For the text-containing cell, return its midpoint in (x, y) coordinate format. 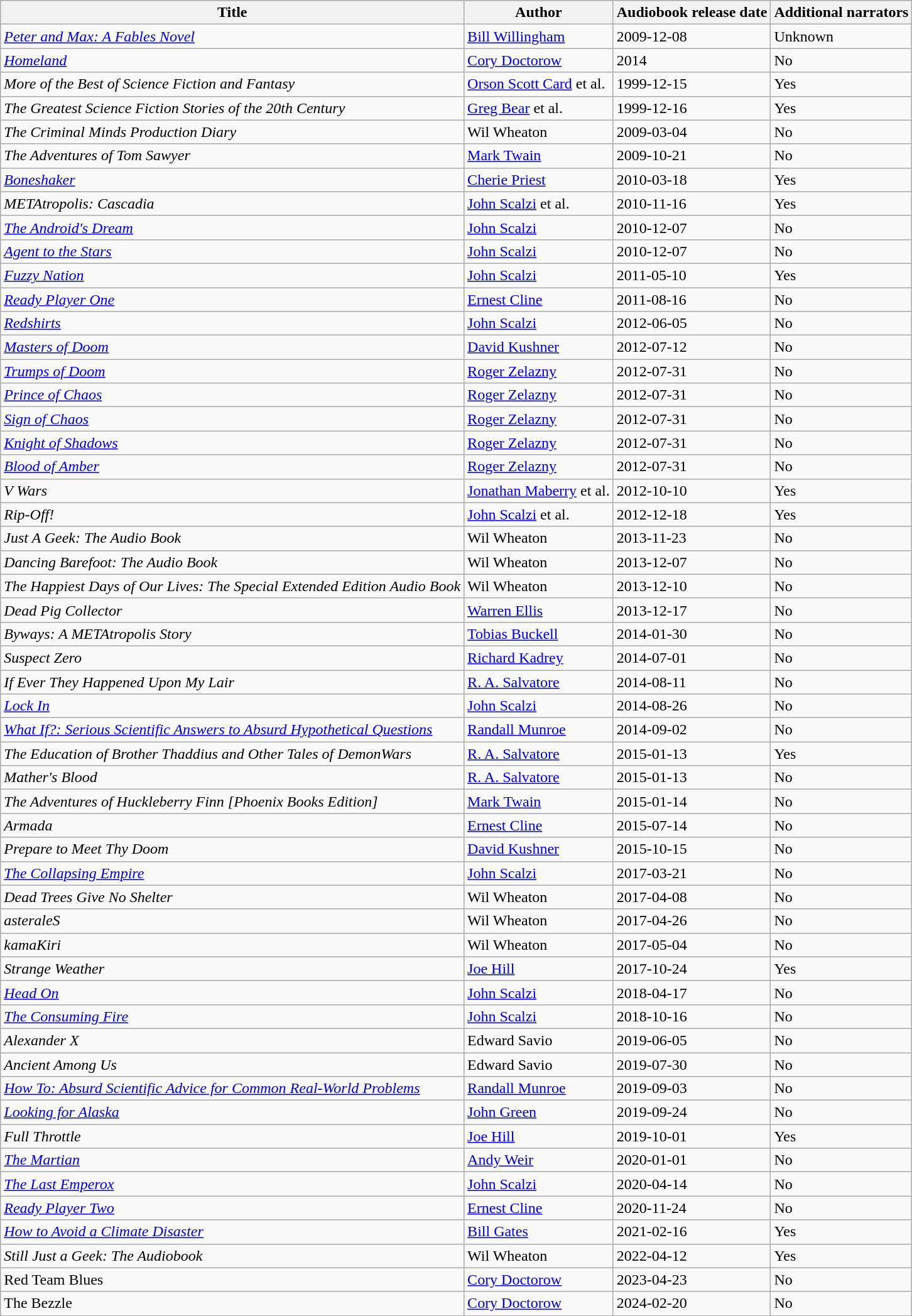
2021-02-16 (692, 1232)
Suspect Zero (232, 658)
2014 (692, 60)
2009-12-08 (692, 36)
2018-10-16 (692, 1016)
Unknown (842, 36)
What If?: Serious Scientific Answers to Absurd Hypothetical Questions (232, 730)
2020-01-01 (692, 1160)
Fuzzy Nation (232, 275)
If Ever They Happened Upon My Lair (232, 682)
2014-08-11 (692, 682)
2009-10-21 (692, 156)
2024-02-20 (692, 1303)
Boneshaker (232, 180)
1999-12-16 (692, 108)
Just A Geek: The Audio Book (232, 538)
Strange Weather (232, 969)
2015-01-14 (692, 802)
Richard Kadrey (539, 658)
V Wars (232, 491)
Author (539, 13)
Armada (232, 825)
2017-03-21 (692, 873)
2020-11-24 (692, 1208)
Dead Trees Give No Shelter (232, 897)
2020-04-14 (692, 1184)
Ancient Among Us (232, 1065)
The Martian (232, 1160)
Prince of Chaos (232, 395)
Sign of Chaos (232, 419)
The Collapsing Empire (232, 873)
The Criminal Minds Production Diary (232, 132)
Ready Player Two (232, 1208)
2019-07-30 (692, 1065)
2010-03-18 (692, 180)
METAtropolis: Cascadia (232, 204)
2014-08-26 (692, 706)
1999-12-15 (692, 84)
The Happiest Days of Our Lives: The Special Extended Edition Audio Book (232, 586)
Bill Gates (539, 1232)
Red Team Blues (232, 1280)
2012-06-05 (692, 324)
2019-10-01 (692, 1136)
The Adventures of Huckleberry Finn [Phoenix Books Edition] (232, 802)
Andy Weir (539, 1160)
2023-04-23 (692, 1280)
The Education of Brother Thaddius and Other Tales of DemonWars (232, 754)
More of the Best of Science Fiction and Fantasy (232, 84)
Audiobook release date (692, 13)
Head On (232, 992)
2011-05-10 (692, 275)
Tobias Buckell (539, 634)
2017-04-08 (692, 897)
2019-06-05 (692, 1040)
Agent to the Stars (232, 251)
Lock In (232, 706)
How To: Absurd Scientific Advice for Common Real-World Problems (232, 1089)
Additional narrators (842, 13)
Looking for Alaska (232, 1112)
2015-07-14 (692, 825)
Trumps of Doom (232, 371)
2013-12-17 (692, 610)
2017-10-24 (692, 969)
Full Throttle (232, 1136)
2018-04-17 (692, 992)
Knight of Shadows (232, 443)
Jonathan Maberry et al. (539, 491)
2014-07-01 (692, 658)
The Bezzle (232, 1303)
The Android's Dream (232, 227)
Byways: A METAtropolis Story (232, 634)
2019-09-24 (692, 1112)
2013-12-07 (692, 562)
The Last Emperox (232, 1184)
Rip-Off! (232, 514)
The Consuming Fire (232, 1016)
2014-09-02 (692, 730)
2019-09-03 (692, 1089)
2017-05-04 (692, 945)
Prepare to Meet Thy Doom (232, 849)
2013-12-10 (692, 586)
Greg Bear et al. (539, 108)
2013-11-23 (692, 538)
Mather's Blood (232, 778)
2009-03-04 (692, 132)
2010-11-16 (692, 204)
Homeland (232, 60)
Still Just a Geek: The Audiobook (232, 1256)
How to Avoid a Climate Disaster (232, 1232)
2017-04-26 (692, 921)
The Greatest Science Fiction Stories of the 20th Century (232, 108)
Orson Scott Card et al. (539, 84)
Bill Willingham (539, 36)
asteraleS (232, 921)
2014-01-30 (692, 634)
John Green (539, 1112)
2012-12-18 (692, 514)
2022-04-12 (692, 1256)
kamaKiri (232, 945)
Peter and Max: A Fables Novel (232, 36)
Blood of Amber (232, 467)
Title (232, 13)
Alexander X (232, 1040)
Ready Player One (232, 300)
2012-10-10 (692, 491)
Dead Pig Collector (232, 610)
Redshirts (232, 324)
The Adventures of Tom Sawyer (232, 156)
2012-07-12 (692, 347)
Dancing Barefoot: The Audio Book (232, 562)
Masters of Doom (232, 347)
Cherie Priest (539, 180)
2011-08-16 (692, 300)
2015-10-15 (692, 849)
Warren Ellis (539, 610)
